Pinpoint the cell where the given text exists, returning its [x, y] midpoint coordinate. 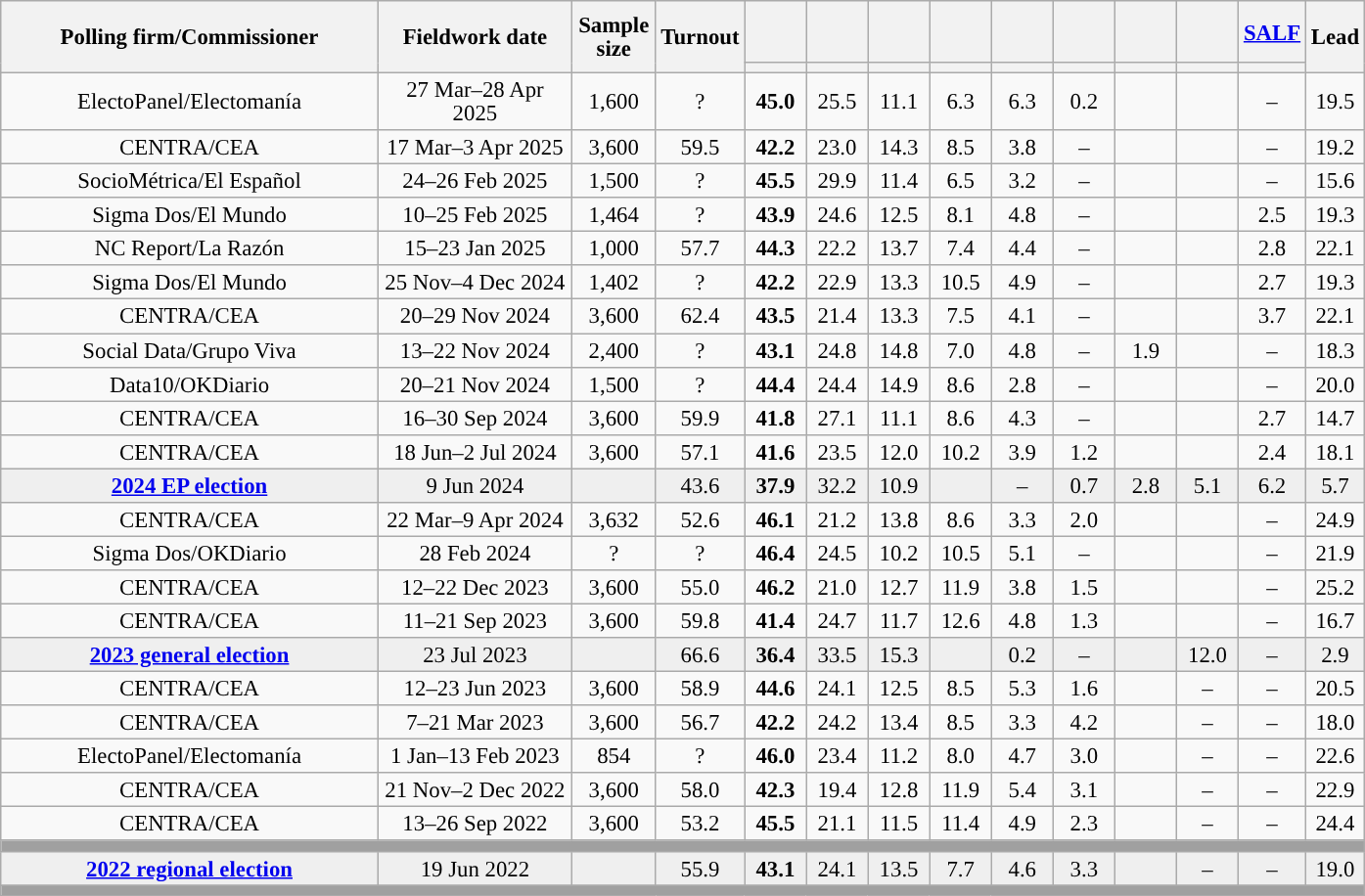
22 Mar–9 Apr 2024 [475, 520]
18 Jun–2 Jul 2024 [475, 452]
59.8 [701, 620]
2.5 [1272, 215]
53.2 [701, 824]
12.8 [898, 790]
13.8 [898, 520]
36.4 [775, 655]
8.1 [961, 215]
13.5 [898, 869]
10.9 [898, 485]
Sample size [614, 37]
59.5 [701, 147]
41.4 [775, 620]
46.4 [775, 554]
24.2 [838, 722]
1.6 [1084, 689]
57.1 [701, 452]
24.9 [1335, 520]
1.2 [1084, 452]
12–22 Dec 2023 [475, 587]
Fieldwork date [475, 37]
6.2 [1272, 485]
2.9 [1335, 655]
20–21 Nov 2024 [475, 383]
8.0 [961, 757]
42.3 [775, 790]
41.8 [775, 419]
Data10/OKDiario [190, 383]
16.7 [1335, 620]
7.0 [961, 350]
23.4 [838, 757]
18.1 [1335, 452]
43.5 [775, 317]
25.2 [1335, 587]
20.0 [1335, 383]
16–30 Sep 2024 [475, 419]
3.7 [1272, 317]
3.0 [1084, 757]
2022 regional election [190, 869]
23.0 [838, 147]
0.7 [1084, 485]
13–26 Sep 2022 [475, 824]
19 Jun 2022 [475, 869]
23.5 [838, 452]
57.7 [701, 248]
11.2 [898, 757]
5.4 [1022, 790]
62.4 [701, 317]
11–21 Sep 2023 [475, 620]
12.6 [961, 620]
24–26 Feb 2025 [475, 182]
21.4 [838, 317]
SocioMétrica/El Español [190, 182]
3.1 [1084, 790]
55.9 [701, 869]
1.5 [1084, 587]
17 Mar–3 Apr 2025 [475, 147]
11.7 [898, 620]
2.4 [1272, 452]
11.5 [898, 824]
27 Mar–28 Apr 2025 [475, 102]
Social Data/Grupo Viva [190, 350]
7.5 [961, 317]
44.6 [775, 689]
3.9 [1022, 452]
21.1 [838, 824]
1.3 [1084, 620]
1,402 [614, 284]
41.6 [775, 452]
10–25 Feb 2025 [475, 215]
24.7 [838, 620]
46.1 [775, 520]
14.9 [898, 383]
2023 general election [190, 655]
12.7 [898, 587]
14.8 [898, 350]
27.1 [838, 419]
1 Jan–13 Feb 2023 [475, 757]
4.3 [1022, 419]
24.6 [838, 215]
23 Jul 2023 [475, 655]
Lead [1335, 37]
854 [614, 757]
SALF [1272, 31]
2.3 [1084, 824]
59.9 [701, 419]
13.7 [898, 248]
3,632 [614, 520]
58.0 [701, 790]
25 Nov–4 Dec 2024 [475, 284]
1,464 [614, 215]
21 Nov–2 Dec 2022 [475, 790]
4.4 [1022, 248]
33.5 [838, 655]
4.2 [1084, 722]
1.9 [1145, 350]
4.7 [1022, 757]
2,400 [614, 350]
24.5 [838, 554]
15.6 [1335, 182]
21.0 [838, 587]
22.2 [838, 248]
43.9 [775, 215]
13–22 Nov 2024 [475, 350]
19.5 [1335, 102]
28 Feb 2024 [475, 554]
5.3 [1022, 689]
21.2 [838, 520]
21.9 [1335, 554]
24.8 [838, 350]
19.0 [1335, 869]
7.7 [961, 869]
19.4 [838, 790]
4.6 [1022, 869]
20.5 [1335, 689]
4.1 [1022, 317]
56.7 [701, 722]
37.9 [775, 485]
14.7 [1335, 419]
19.2 [1335, 147]
55.0 [701, 587]
5.7 [1335, 485]
Sigma Dos/OKDiario [190, 554]
45.0 [775, 102]
Polling firm/Commissioner [190, 37]
2024 EP election [190, 485]
25.5 [838, 102]
6.5 [961, 182]
44.4 [775, 383]
52.6 [701, 520]
66.6 [701, 655]
20–29 Nov 2024 [475, 317]
46.2 [775, 587]
NC Report/La Razón [190, 248]
12–23 Jun 2023 [475, 689]
2.0 [1084, 520]
1,600 [614, 102]
18.3 [1335, 350]
7.4 [961, 248]
43.6 [701, 485]
3.2 [1022, 182]
15–23 Jan 2025 [475, 248]
32.2 [838, 485]
29.9 [838, 182]
46.0 [775, 757]
44.3 [775, 248]
1,000 [614, 248]
7–21 Mar 2023 [475, 722]
9 Jun 2024 [475, 485]
58.9 [701, 689]
14.3 [898, 147]
15.3 [898, 655]
18.0 [1335, 722]
13.4 [898, 722]
Turnout [701, 37]
22.6 [1335, 757]
